Return the (X, Y) coordinate for the center point of the cell that contains the specified text.  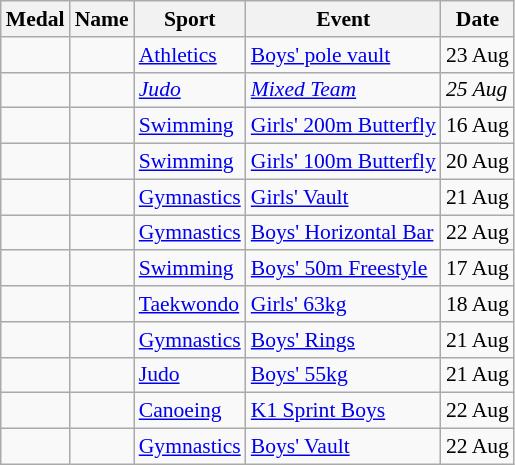
Event (344, 19)
Boys' Rings (344, 340)
25 Aug (478, 90)
Girls' Vault (344, 197)
Girls' 100m Butterfly (344, 162)
Mixed Team (344, 90)
Boys' 50m Freestyle (344, 269)
Athletics (190, 55)
Date (478, 19)
17 Aug (478, 269)
Boys' Vault (344, 447)
Boys' Horizontal Bar (344, 233)
Canoeing (190, 411)
18 Aug (478, 304)
Boys' pole vault (344, 55)
Medal (36, 19)
20 Aug (478, 162)
Sport (190, 19)
Boys' 55kg (344, 375)
23 Aug (478, 55)
Girls' 63kg (344, 304)
K1 Sprint Boys (344, 411)
Girls' 200m Butterfly (344, 126)
16 Aug (478, 126)
Name (102, 19)
Taekwondo (190, 304)
